Provide the (X, Y) coordinate of the cell's center where the given text is located.  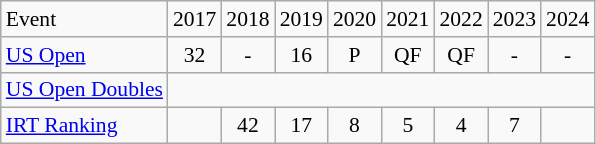
2019 (302, 19)
42 (248, 126)
2024 (568, 19)
2020 (354, 19)
US Open Doubles (84, 90)
P (354, 55)
8 (354, 126)
17 (302, 126)
16 (302, 55)
7 (514, 126)
Event (84, 19)
2018 (248, 19)
2017 (194, 19)
2021 (408, 19)
32 (194, 55)
2022 (460, 19)
US Open (84, 55)
4 (460, 126)
2023 (514, 19)
5 (408, 126)
IRT Ranking (84, 126)
